For the text-containing cell, return its midpoint in [x, y] coordinate format. 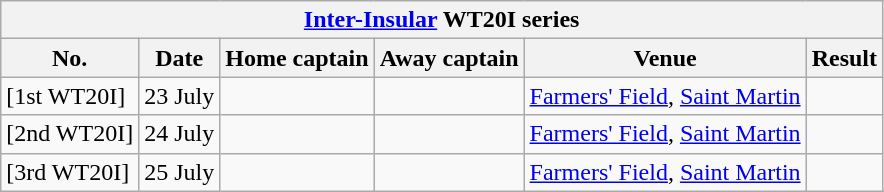
Inter-Insular WT20I series [442, 20]
23 July [180, 96]
Result [844, 58]
[1st WT20I] [70, 96]
[2nd WT20I] [70, 134]
25 July [180, 172]
[3rd WT20I] [70, 172]
No. [70, 58]
Date [180, 58]
Venue [665, 58]
Away captain [449, 58]
24 July [180, 134]
Home captain [297, 58]
